Identify which cell holds the provided text, then report its [X, Y] central coordinate. 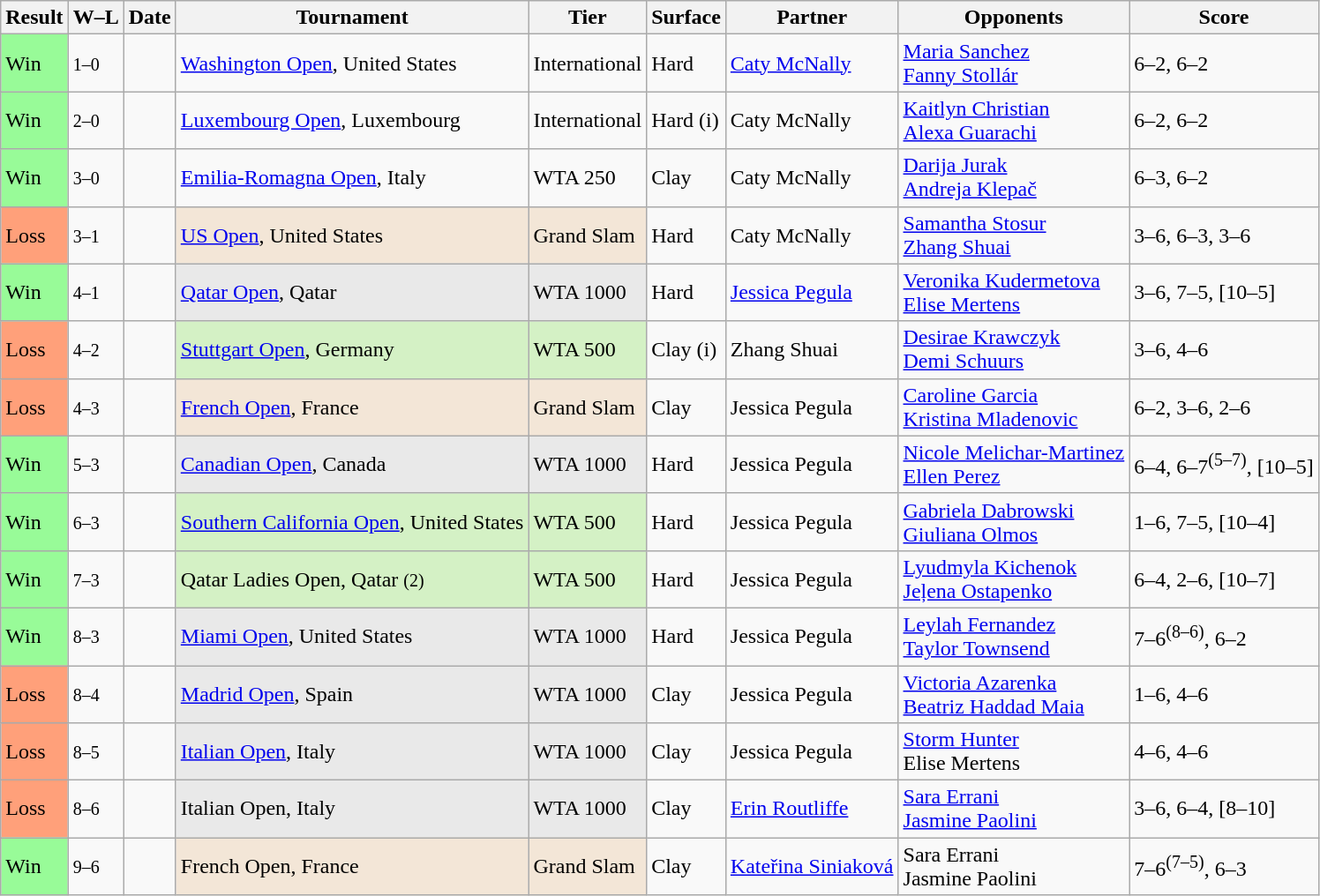
4–6, 4–6 [1224, 751]
Qatar Ladies Open, Qatar (2) [352, 579]
3–6, 6–4, [8–10] [1224, 810]
4–2 [95, 349]
Caroline Garcia Kristina Mladenovic [1014, 407]
US Open, United States [352, 235]
1–6, 4–6 [1224, 693]
6–4, 6–7(5–7), [10–5] [1224, 464]
Nicole Melichar-Martinez Ellen Perez [1014, 464]
Samantha Stosur Zhang Shuai [1014, 235]
7–3 [95, 579]
Storm Hunter Elise Mertens [1014, 751]
Kaitlyn Christian Alexa Guarachi [1014, 120]
Southern California Open, United States [352, 522]
8–6 [95, 810]
Partner [812, 18]
7–6(8–6), 6–2 [1224, 637]
Zhang Shuai [812, 349]
8–3 [95, 637]
5–3 [95, 464]
2–0 [95, 120]
Score [1224, 18]
Surface [686, 18]
Tier [588, 18]
Result [34, 18]
3–0 [95, 178]
Victoria Azarenka Beatriz Haddad Maia [1014, 693]
6–4, 2–6, [10–7] [1224, 579]
Gabriela Dabrowski Giuliana Olmos [1014, 522]
Madrid Open, Spain [352, 693]
6–3 [95, 522]
1–0 [95, 63]
3–6, 4–6 [1224, 349]
9–6 [95, 866]
Qatar Open, Qatar [352, 293]
1–6, 7–5, [10–4] [1224, 522]
Stuttgart Open, Germany [352, 349]
Leylah Fernandez Taylor Townsend [1014, 637]
3–6, 6–3, 3–6 [1224, 235]
8–4 [95, 693]
Tournament [352, 18]
Desirae Krawczyk Demi Schuurs [1014, 349]
7–6(7–5), 6–3 [1224, 866]
W–L [95, 18]
Emilia-Romagna Open, Italy [352, 178]
WTA 250 [588, 178]
Hard (i) [686, 120]
Veronika Kudermetova Elise Mertens [1014, 293]
Canadian Open, Canada [352, 464]
6–3, 6–2 [1224, 178]
Miami Open, United States [352, 637]
3–6, 7–5, [10–5] [1224, 293]
Erin Routliffe [812, 810]
Maria Sanchez Fanny Stollár [1014, 63]
3–1 [95, 235]
4–3 [95, 407]
4–1 [95, 293]
Lyudmyla Kichenok Jeļena Ostapenko [1014, 579]
Darija Jurak Andreja Klepač [1014, 178]
Clay (i) [686, 349]
Washington Open, United States [352, 63]
6–2, 3–6, 2–6 [1224, 407]
Date [150, 18]
Luxembourg Open, Luxembourg [352, 120]
Opponents [1014, 18]
Kateřina Siniaková [812, 866]
8–5 [95, 751]
